Detect which cell encompasses the target text, then output its (x, y) center coordinate. 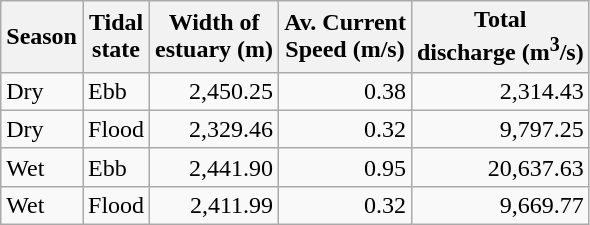
Season (42, 37)
2,411.99 (214, 205)
Tidalstate (116, 37)
Width ofestuary (m) (214, 37)
Av. CurrentSpeed (m/s) (346, 37)
0.38 (346, 91)
0.95 (346, 167)
2,450.25 (214, 91)
9,797.25 (500, 129)
2,314.43 (500, 91)
Totaldischarge (m3/s) (500, 37)
2,329.46 (214, 129)
9,669.77 (500, 205)
20,637.63 (500, 167)
2,441.90 (214, 167)
